For the text-containing cell, return its midpoint in [x, y] coordinate format. 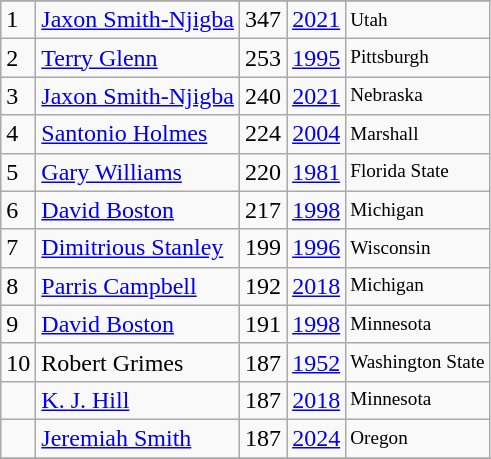
Dimitrious Stanley [138, 248]
10 [18, 362]
1952 [316, 362]
9 [18, 324]
Florida State [418, 172]
192 [264, 286]
6 [18, 210]
240 [264, 96]
Nebraska [418, 96]
Gary Williams [138, 172]
220 [264, 172]
Jeremiah Smith [138, 438]
Terry Glenn [138, 58]
K. J. Hill [138, 400]
1 [18, 20]
5 [18, 172]
1981 [316, 172]
2024 [316, 438]
1996 [316, 248]
8 [18, 286]
Wisconsin [418, 248]
217 [264, 210]
Santonio Holmes [138, 134]
Utah [418, 20]
2004 [316, 134]
224 [264, 134]
Marshall [418, 134]
2 [18, 58]
347 [264, 20]
4 [18, 134]
Washington State [418, 362]
3 [18, 96]
Robert Grimes [138, 362]
Parris Campbell [138, 286]
Pittsburgh [418, 58]
253 [264, 58]
1995 [316, 58]
Oregon [418, 438]
7 [18, 248]
199 [264, 248]
191 [264, 324]
